Pinpoint the cell where the given text exists, returning its [x, y] midpoint coordinate. 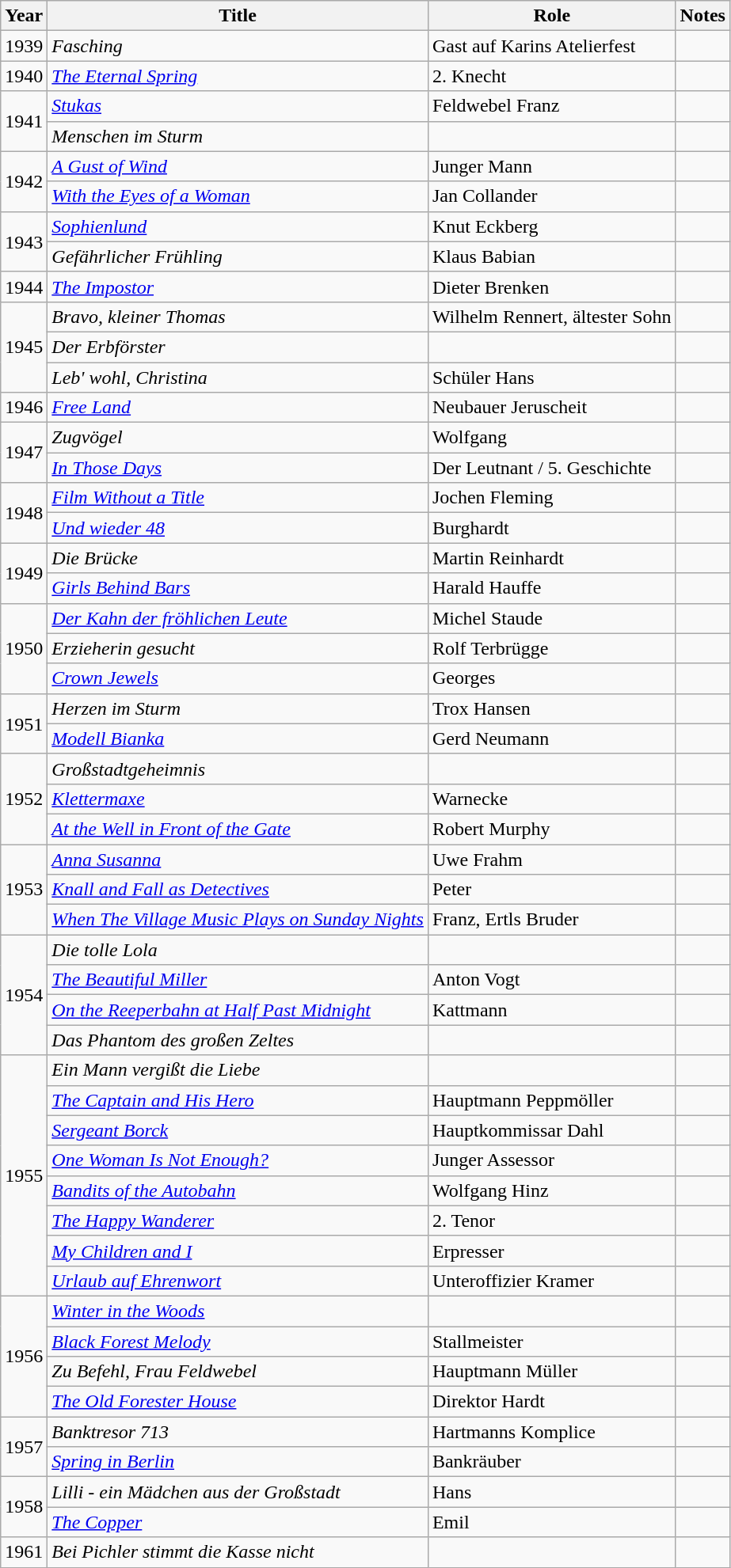
1945 [24, 347]
Stallmeister [551, 1342]
Direktor Hardt [551, 1402]
1955 [24, 1175]
Modell Bianka [238, 738]
Robert Murphy [551, 829]
Michel Staude [551, 618]
Zu Befehl, Frau Feldwebel [238, 1372]
Sergeant Borck [238, 1130]
1947 [24, 453]
1946 [24, 408]
1943 [24, 241]
Title [238, 16]
Stukas [238, 106]
1953 [24, 889]
Großstadtgeheimnis [238, 769]
Und wieder 48 [238, 528]
Gefährlicher Frühling [238, 256]
Zugvögel [238, 438]
Junger Assessor [551, 1160]
1954 [24, 995]
1942 [24, 181]
Bei Pichler stimmt die Kasse nicht [238, 1552]
On the Reeperbahn at Half Past Midnight [238, 1010]
Banktresor 713 [238, 1432]
Georges [551, 678]
Wolfgang [551, 438]
Anton Vogt [551, 980]
My Children and I [238, 1251]
Leb' wohl, Christina [238, 378]
1948 [24, 513]
Crown Jewels [238, 678]
With the Eyes of a Woman [238, 196]
When The Village Music Plays on Sunday Nights [238, 920]
In Those Days [238, 468]
Spring in Berlin [238, 1462]
Feldwebel Franz [551, 106]
Knall and Fall as Detectives [238, 890]
The Old Forester House [238, 1402]
Der Leutnant / 5. Geschichte [551, 468]
Junger Mann [551, 166]
Das Phantom des großen Zeltes [238, 1040]
1958 [24, 1507]
Knut Eckberg [551, 226]
Free Land [238, 408]
Bravo, kleiner Thomas [238, 317]
Peter [551, 890]
Klettermaxe [238, 799]
Erpresser [551, 1251]
Trox Hansen [551, 708]
The Captain and His Hero [238, 1100]
A Gust of Wind [238, 166]
1939 [24, 46]
The Impostor [238, 287]
1941 [24, 121]
Notes [702, 16]
Rolf Terbrügge [551, 648]
Emil [551, 1522]
Girls Behind Bars [238, 588]
Harald Hauffe [551, 588]
Urlaub auf Ehrenwort [238, 1281]
Bandits of the Autobahn [238, 1190]
Hauptmann Müller [551, 1372]
2. Knecht [551, 76]
Erzieherin gesucht [238, 648]
Lilli - ein Mädchen aus der Großstadt [238, 1492]
Dieter Brenken [551, 287]
1956 [24, 1356]
2. Tenor [551, 1221]
Hauptmann Peppmöller [551, 1100]
Hartmanns Komplice [551, 1432]
Schüler Hans [551, 378]
Hans [551, 1492]
1961 [24, 1552]
Klaus Babian [551, 256]
Wilhelm Rennert, ältester Sohn [551, 317]
Role [551, 16]
1952 [24, 799]
Der Kahn der fröhlichen Leute [238, 618]
Neubauer Jeruscheit [551, 408]
Gast auf Karins Atelierfest [551, 46]
Menschen im Sturm [238, 136]
Martin Reinhardt [551, 558]
Year [24, 16]
Winter in the Woods [238, 1311]
Fasching [238, 46]
The Copper [238, 1522]
The Beautiful Miller [238, 980]
Uwe Frahm [551, 859]
Die tolle Lola [238, 950]
Burghardt [551, 528]
Der Erbförster [238, 347]
Ein Mann vergißt die Liebe [238, 1070]
1940 [24, 76]
Anna Susanna [238, 859]
1950 [24, 648]
Jan Collander [551, 196]
The Happy Wanderer [238, 1221]
Hauptkommissar Dahl [551, 1130]
One Woman Is Not Enough? [238, 1160]
Wolfgang Hinz [551, 1190]
Bankräuber [551, 1462]
Sophienlund [238, 226]
Unteroffizier Kramer [551, 1281]
1951 [24, 723]
Herzen im Sturm [238, 708]
At the Well in Front of the Gate [238, 829]
1944 [24, 287]
Kattmann [551, 1010]
Gerd Neumann [551, 738]
Black Forest Melody [238, 1342]
Jochen Fleming [551, 498]
Die Brücke [238, 558]
Warnecke [551, 799]
Franz, Ertls Bruder [551, 920]
Film Without a Title [238, 498]
1957 [24, 1447]
The Eternal Spring [238, 76]
1949 [24, 573]
